For the text-containing cell, return its midpoint in [X, Y] coordinate format. 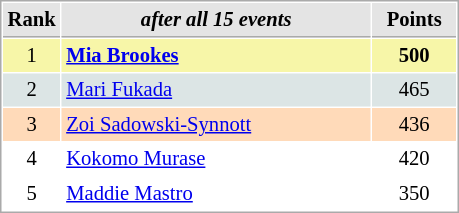
5 [32, 194]
Points [414, 20]
after all 15 events [216, 20]
436 [414, 124]
1 [32, 56]
465 [414, 90]
350 [414, 194]
Mari Fukada [216, 90]
4 [32, 158]
Kokomo Murase [216, 158]
420 [414, 158]
Zoi Sadowski-Synnott [216, 124]
2 [32, 90]
Maddie Mastro [216, 194]
3 [32, 124]
Rank [32, 20]
Mia Brookes [216, 56]
500 [414, 56]
